Capture the cell that displays the provided text and extract its [X, Y] central coordinate. 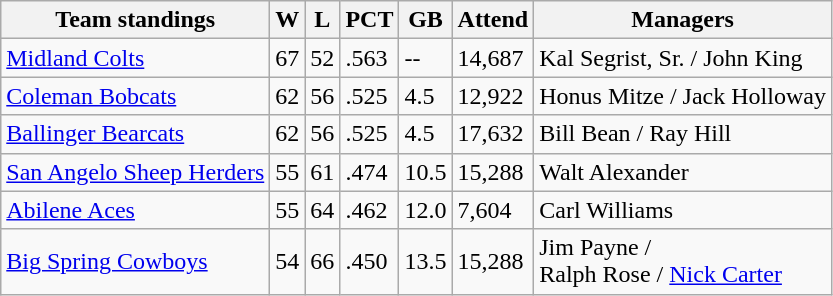
W [288, 20]
14,687 [493, 58]
Kal Segrist, Sr. / John King [683, 58]
San Angelo Sheep Herders [136, 172]
.563 [370, 58]
PCT [370, 20]
-- [426, 58]
17,632 [493, 134]
Midland Colts [136, 58]
.474 [370, 172]
Walt Alexander [683, 172]
Bill Bean / Ray Hill [683, 134]
61 [322, 172]
52 [322, 58]
L [322, 20]
Big Spring Cowboys [136, 262]
Managers [683, 20]
12.0 [426, 210]
Jim Payne / Ralph Rose / Nick Carter [683, 262]
GB [426, 20]
64 [322, 210]
66 [322, 262]
Team standings [136, 20]
7,604 [493, 210]
.462 [370, 210]
Ballinger Bearcats [136, 134]
Coleman Bobcats [136, 96]
.450 [370, 262]
Carl Williams [683, 210]
12,922 [493, 96]
54 [288, 262]
10.5 [426, 172]
Honus Mitze / Jack Holloway [683, 96]
Attend [493, 20]
Abilene Aces [136, 210]
67 [288, 58]
13.5 [426, 262]
